Output the [X, Y] coordinate of the center of the cell containing the given text.  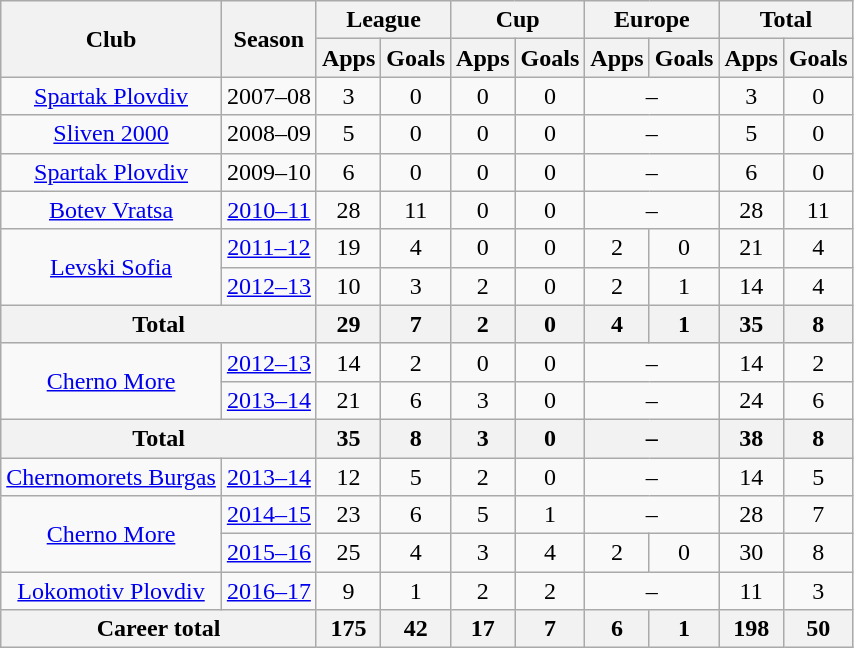
24 [751, 400]
2015–16 [268, 553]
17 [483, 629]
30 [751, 553]
2009–10 [268, 172]
2016–17 [268, 591]
9 [348, 591]
Career total [159, 629]
2010–11 [268, 210]
League [383, 20]
2007–08 [268, 96]
50 [818, 629]
Levski Sofia [112, 267]
Europe [652, 20]
25 [348, 553]
Season [268, 39]
23 [348, 515]
2014–15 [268, 515]
Club [112, 39]
10 [348, 286]
Cup [518, 20]
2011–12 [268, 248]
Lokomotiv Plovdiv [112, 591]
42 [416, 629]
29 [348, 324]
175 [348, 629]
2008–09 [268, 134]
Chernomorets Burgas [112, 477]
38 [751, 438]
12 [348, 477]
Sliven 2000 [112, 134]
198 [751, 629]
19 [348, 248]
Botev Vratsa [112, 210]
